Return (X, Y) of the center of cell containing provided text 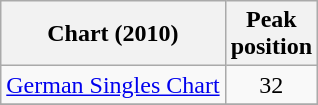
32 (271, 85)
Chart (2010) (113, 34)
Peak position (271, 34)
German Singles Chart (113, 85)
